Locate the cell with the specified text and output its (X, Y) center coordinate. 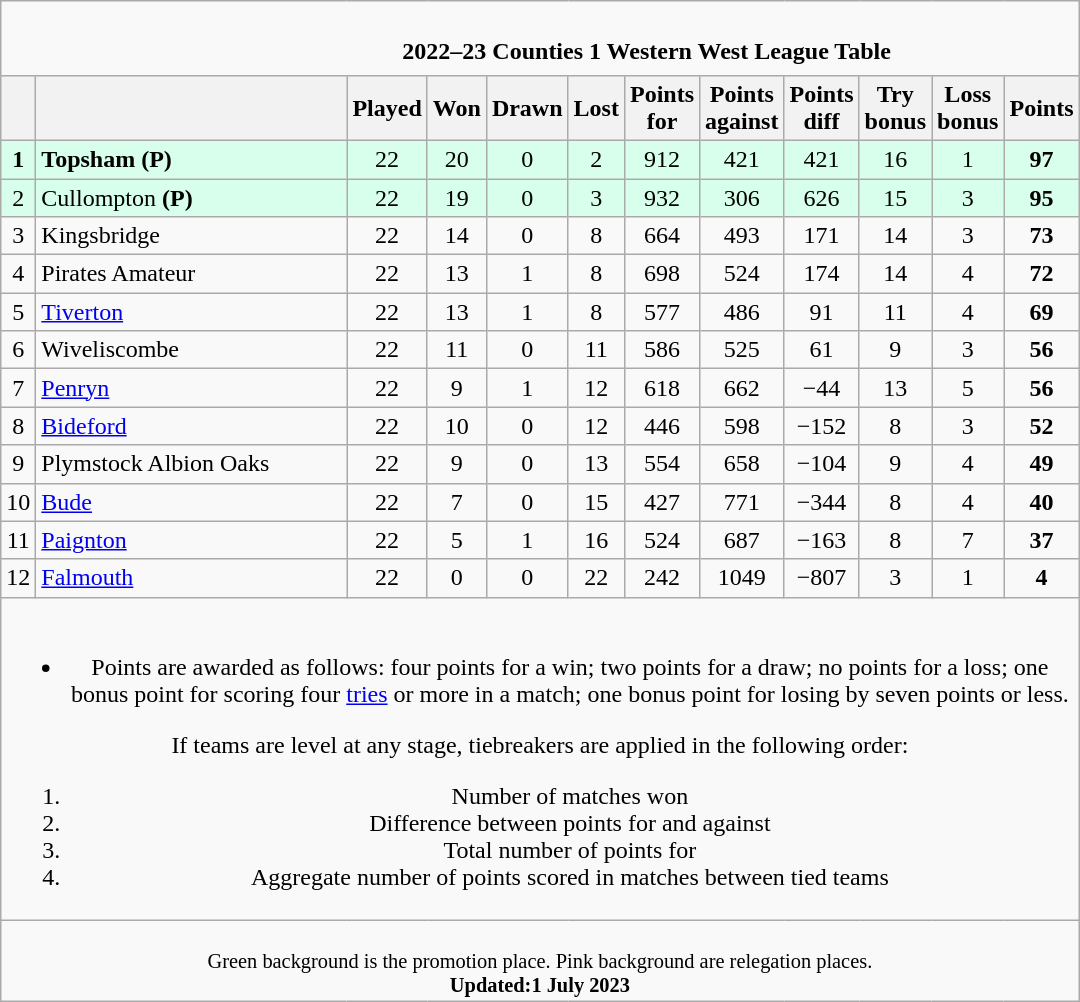
40 (1042, 502)
771 (742, 502)
Played (387, 108)
Points against (742, 108)
306 (742, 197)
20 (456, 159)
Points (1042, 108)
Won (456, 108)
Points for (662, 108)
−44 (822, 388)
171 (822, 236)
Bude (192, 502)
486 (742, 312)
72 (1042, 274)
−807 (822, 578)
Green background is the promotion place. Pink background are relegation places. Updated:1 July 2023 (540, 960)
61 (822, 350)
598 (742, 426)
−104 (822, 464)
664 (662, 236)
−344 (822, 502)
554 (662, 464)
Wiveliscombe (192, 350)
Plymstock Albion Oaks (192, 464)
6 (18, 350)
658 (742, 464)
577 (662, 312)
19 (456, 197)
−163 (822, 540)
−152 (822, 426)
242 (662, 578)
174 (822, 274)
Paignton (192, 540)
586 (662, 350)
Points diff (822, 108)
Lost (596, 108)
662 (742, 388)
Cullompton (P) (192, 197)
626 (822, 197)
Penryn (192, 388)
932 (662, 197)
Falmouth (192, 578)
Pirates Amateur (192, 274)
1049 (742, 578)
97 (1042, 159)
73 (1042, 236)
Drawn (527, 108)
49 (1042, 464)
698 (662, 274)
Topsham (P) (192, 159)
427 (662, 502)
Loss bonus (968, 108)
493 (742, 236)
37 (1042, 540)
912 (662, 159)
525 (742, 350)
69 (1042, 312)
52 (1042, 426)
618 (662, 388)
Bideford (192, 426)
Kingsbridge (192, 236)
Tiverton (192, 312)
446 (662, 426)
Try bonus (895, 108)
95 (1042, 197)
91 (822, 312)
687 (742, 540)
